From the cell containing the given text, extract its center point as (X, Y) coordinate. 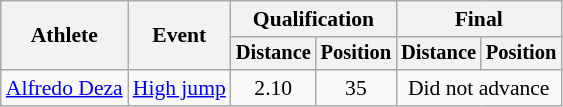
Alfredo Deza (64, 88)
35 (356, 88)
Did not advance (478, 88)
Event (180, 36)
Qualification (314, 19)
Athlete (64, 36)
High jump (180, 88)
2.10 (274, 88)
Final (478, 19)
